Provide the (x, y) coordinate of the cell's center where the given text is located.  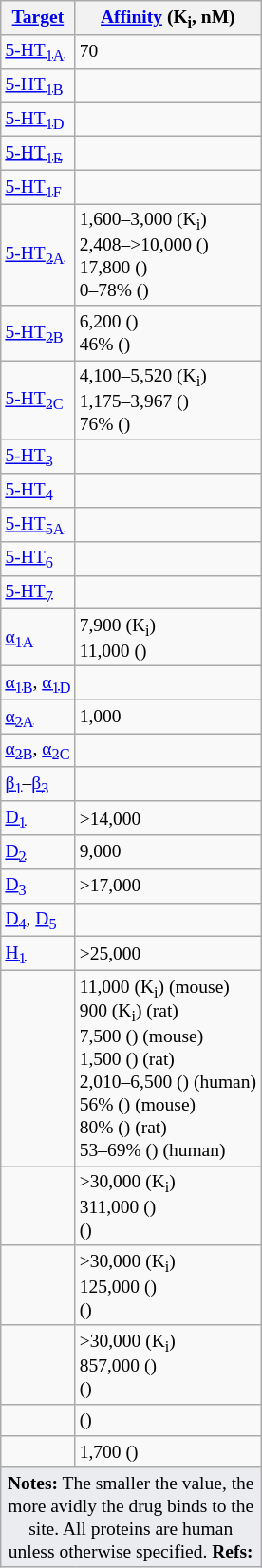
>30,000 (Ki)311,000 () () (168, 1206)
1,000 (168, 717)
5-HT1A (38, 51)
5-HT2C (38, 401)
1,700 () (168, 1452)
5-HT1F (38, 187)
β1–β3 (38, 784)
α1B, α1D (38, 682)
α2A (38, 717)
11,000 (Ki) (mouse)900 (Ki) (rat)7,500 () (mouse)1,500 () (rat)2,010–6,500 () (human)56% () (mouse)80% () (rat)53–69% () (human) (168, 1068)
5-HT1E (38, 153)
5-HT1D (38, 120)
9,000 (168, 852)
α2B, α2C (38, 751)
70 (168, 51)
6,200 ()46% () (168, 332)
5-HT3 (38, 457)
H1 (38, 954)
5-HT1B (38, 85)
α1A (38, 638)
>25,000 (168, 954)
5-HT7 (38, 592)
D1 (38, 818)
5-HT5A (38, 525)
5-HT2B (38, 332)
1,600–3,000 (Ki)2,408–>10,000 ()17,800 ()0–78% () (168, 255)
7,900 (Ki)11,000 () (168, 638)
Affinity (Ki, nM) (168, 18)
() (168, 1420)
5-HT4 (38, 491)
Notes: The smaller the value, the more avidly the drug binds to the site. All proteins are human unless otherwise specified. Refs: (131, 1517)
5-HT2A (38, 255)
5-HT6 (38, 558)
4,100–5,520 (Ki)1,175–3,967 ()76% () (168, 401)
D3 (38, 886)
D4, D5 (38, 920)
>17,000 (168, 886)
D2 (38, 852)
>14,000 (168, 818)
>30,000 (Ki)125,000 () () (168, 1285)
>30,000 (Ki)857,000 () () (168, 1365)
Target (38, 18)
